Locate the cell with the specified text and output its [x, y] center coordinate. 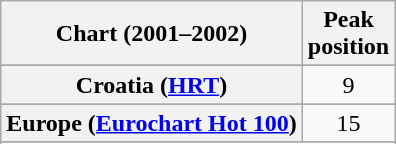
Croatia (HRT) [152, 85]
Peakposition [348, 34]
Europe (Eurochart Hot 100) [152, 123]
9 [348, 85]
15 [348, 123]
Chart (2001–2002) [152, 34]
